Extract the [X, Y] coordinate from the center of the cell holding the provided text.  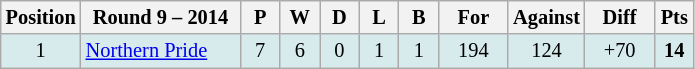
Round 9 – 2014 [161, 17]
194 [474, 51]
14 [674, 51]
L [379, 17]
Position [41, 17]
124 [546, 51]
D [340, 17]
7 [260, 51]
Against [546, 17]
+70 [620, 51]
6 [300, 51]
0 [340, 51]
Diff [620, 17]
Pts [674, 17]
B [419, 17]
W [300, 17]
For [474, 17]
Northern Pride [161, 51]
P [260, 17]
